Detect which cell encompasses the target text, then output its [X, Y] center coordinate. 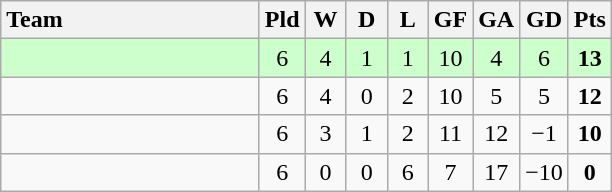
7 [450, 172]
−10 [544, 172]
W [326, 20]
11 [450, 134]
GA [496, 20]
3 [326, 134]
Team [130, 20]
D [366, 20]
Pld [282, 20]
13 [590, 58]
−1 [544, 134]
17 [496, 172]
GD [544, 20]
Pts [590, 20]
GF [450, 20]
L [408, 20]
